Extract the [x, y] coordinate from the center of the cell holding the provided text.  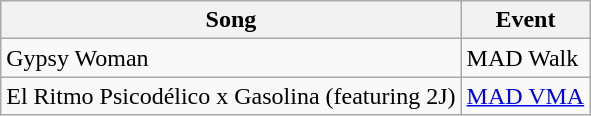
MAD VMA [526, 96]
Event [526, 20]
El Ritmo Psicodélico x Gasolina (featuring 2J) [231, 96]
MAD Walk [526, 58]
Song [231, 20]
Gypsy Woman [231, 58]
